Output the (X, Y) coordinate of the center of the cell containing the given text.  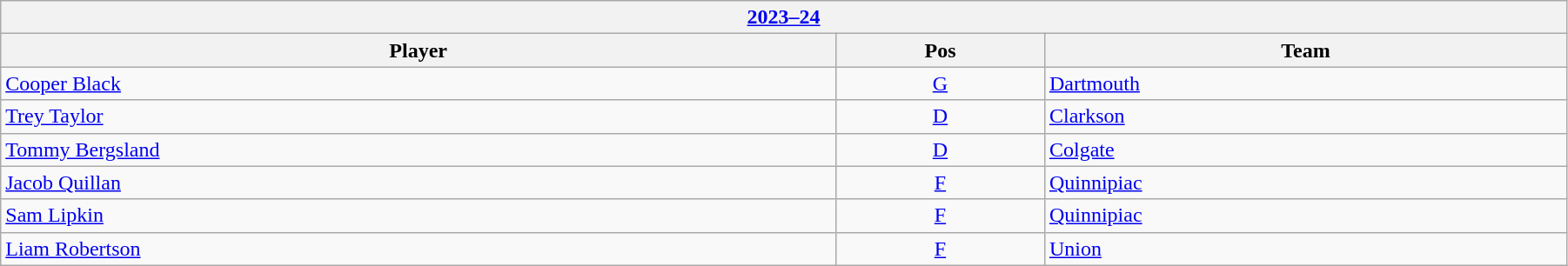
Jacob Quillan (419, 183)
Sam Lipkin (419, 216)
Colgate (1305, 150)
Dartmouth (1305, 83)
Team (1305, 50)
Clarkson (1305, 116)
Trey Taylor (419, 116)
Union (1305, 249)
G (941, 83)
Liam Robertson (419, 249)
Tommy Bergsland (419, 150)
Cooper Black (419, 83)
Player (419, 50)
2023–24 (784, 17)
Pos (941, 50)
